Output the (X, Y) coordinate of the center of the cell containing the given text.  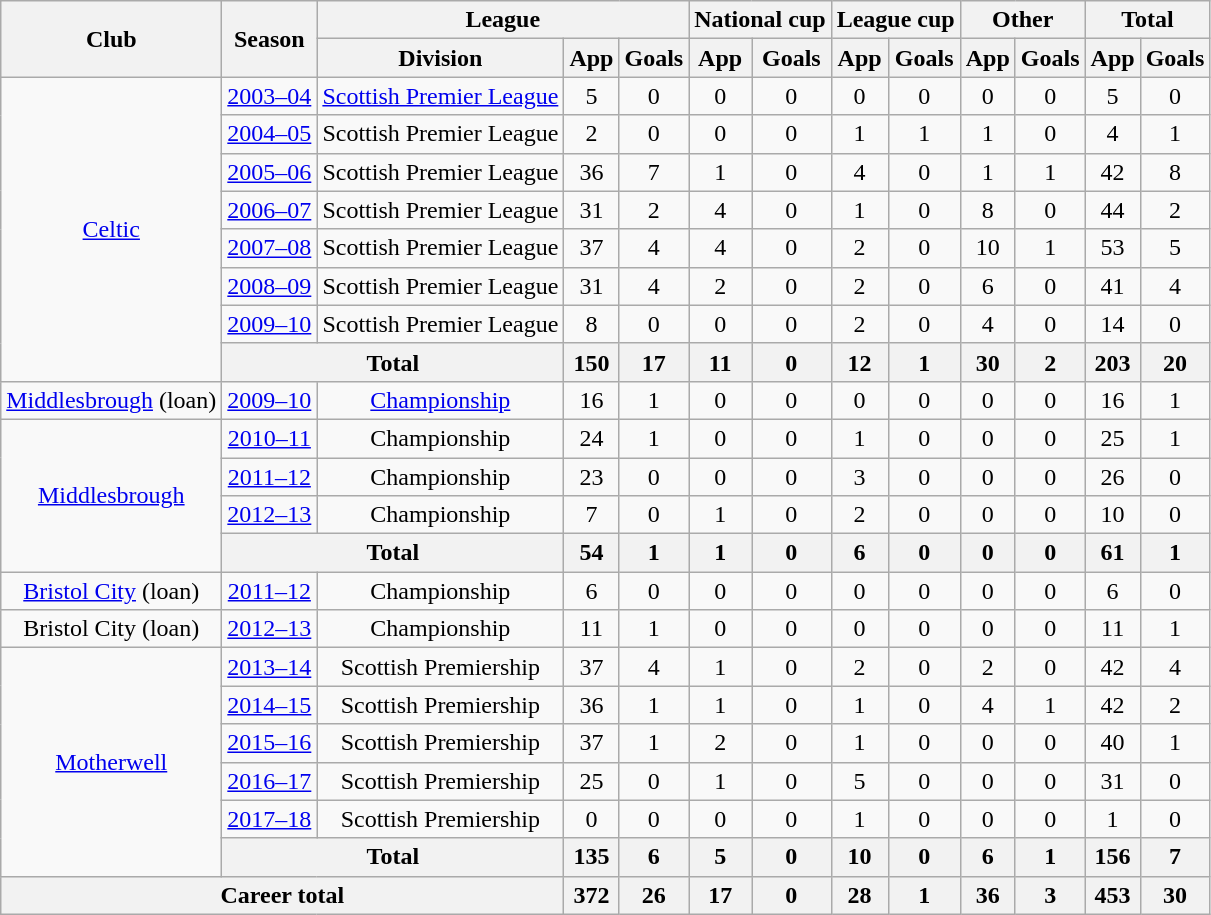
Middlesbrough (loan) (112, 400)
2013–14 (270, 667)
2004–05 (270, 134)
20 (1175, 362)
Other (1022, 20)
Career total (282, 895)
2005–06 (270, 172)
2015–16 (270, 743)
2010–11 (270, 438)
Motherwell (112, 762)
156 (1112, 857)
2016–17 (270, 781)
2008–09 (270, 286)
135 (592, 857)
28 (860, 895)
Celtic (112, 229)
Season (270, 39)
Division (440, 58)
National cup (760, 20)
54 (592, 553)
Club (112, 39)
203 (1112, 362)
2003–04 (270, 96)
40 (1112, 743)
453 (1112, 895)
150 (592, 362)
2017–18 (270, 819)
Middlesbrough (112, 495)
2014–15 (270, 705)
14 (1112, 324)
24 (592, 438)
2006–07 (270, 210)
61 (1112, 553)
12 (860, 362)
372 (592, 895)
44 (1112, 210)
41 (1112, 286)
League (503, 20)
53 (1112, 248)
23 (592, 477)
League cup (896, 20)
2007–08 (270, 248)
